Provide the [X, Y] coordinate of the cell's center where the given text is located.  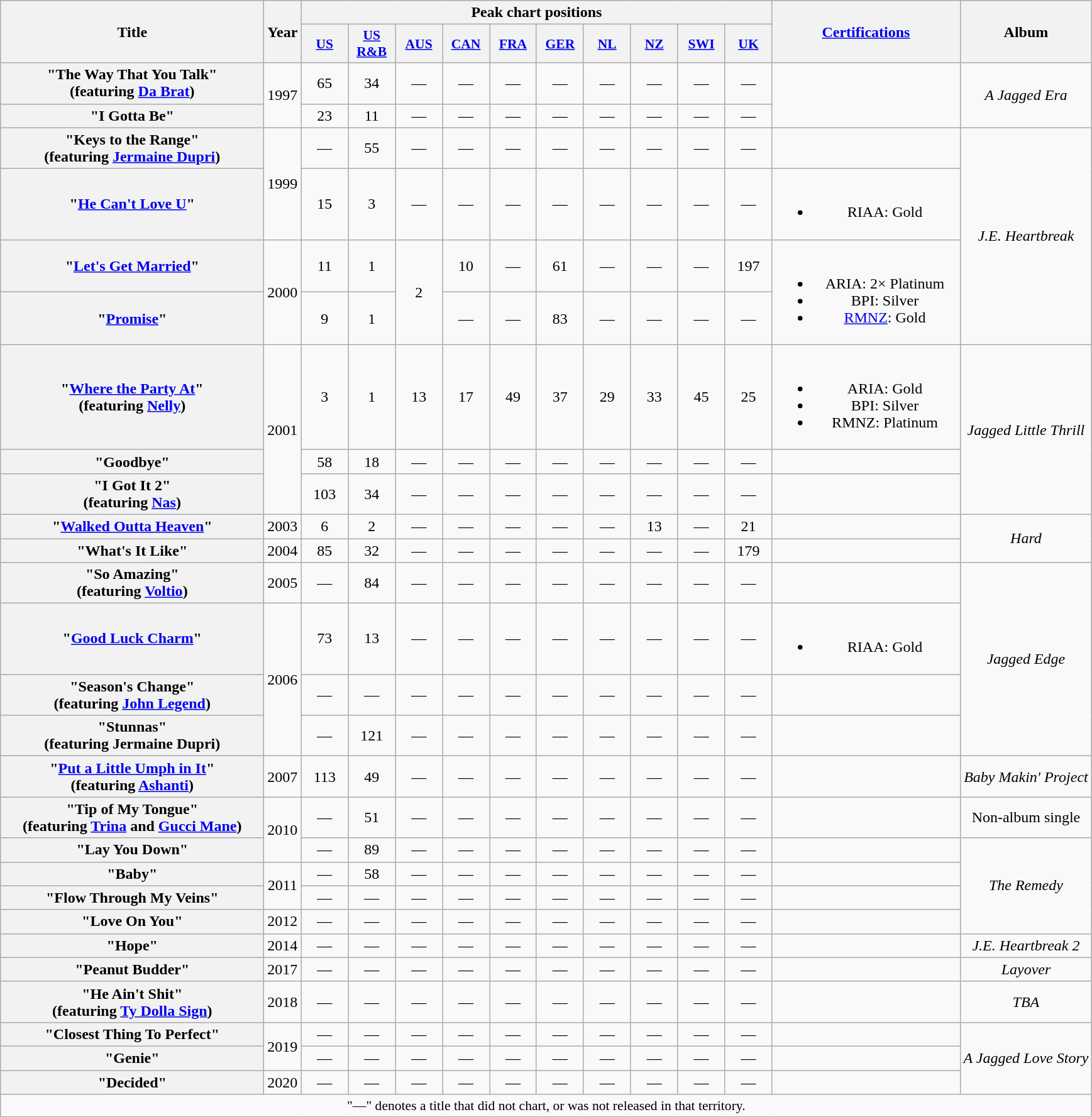
"Flow Through My Veins" [132, 898]
J.E. Heartbreak 2 [1026, 945]
45 [702, 397]
"—" denotes a title that did not chart, or was not released in that territory. [546, 1106]
NL [607, 44]
32 [372, 550]
"Where the Party At"(featuring Nelly) [132, 397]
2000 [283, 292]
SWI [702, 44]
ARIA: GoldBPI: SilverRMNZ: Platinum [866, 397]
Jagged Little Thrill [1026, 429]
"Decided" [132, 1082]
2010 [283, 830]
2017 [283, 969]
83 [560, 319]
Year [283, 31]
GER [560, 44]
179 [748, 550]
TBA [1026, 1002]
2019 [283, 1046]
Non-album single [1026, 817]
FRA [513, 44]
J.E. Heartbreak [1026, 236]
"Promise" [132, 319]
"Hope" [132, 945]
84 [372, 583]
The Remedy [1026, 886]
21 [748, 526]
2007 [283, 777]
2005 [283, 583]
85 [324, 550]
"I Got It 2"(featuring Nas) [132, 494]
9 [324, 319]
33 [654, 397]
17 [466, 397]
"He Ain't Shit"(featuring Ty Dolla Sign) [132, 1002]
29 [607, 397]
2006 [283, 680]
"Stunnas"(featuring Jermaine Dupri) [132, 735]
103 [324, 494]
US R&B [372, 44]
Jagged Edge [1026, 659]
2018 [283, 1002]
CAN [466, 44]
113 [324, 777]
Title [132, 31]
61 [560, 266]
"Genie" [132, 1058]
10 [466, 266]
18 [372, 461]
89 [372, 850]
"The Way That You Talk"(featuring Da Brat) [132, 83]
2004 [283, 550]
"Good Luck Charm" [132, 639]
"Keys to the Range"(featuring Jermaine Dupri) [132, 148]
121 [372, 735]
"Baby" [132, 874]
A Jagged Era [1026, 96]
6 [324, 526]
Hard [1026, 538]
2012 [283, 922]
"I Gotta Be" [132, 116]
"So Amazing"(featuring Voltio) [132, 583]
2020 [283, 1082]
25 [748, 397]
US [324, 44]
Album [1026, 31]
AUS [419, 44]
A Jagged Love Story [1026, 1058]
"What's It Like" [132, 550]
"Love On You" [132, 922]
73 [324, 639]
2001 [283, 429]
"Walked Outta Heaven" [132, 526]
"He Can't Love U" [132, 204]
2014 [283, 945]
ARIA: 2× PlatinumBPI: SilverRMNZ: Gold [866, 292]
55 [372, 148]
15 [324, 204]
Peak chart positions [537, 13]
197 [748, 266]
"Tip of My Tongue"(featuring Trina and Gucci Mane) [132, 817]
2003 [283, 526]
"Peanut Budder" [132, 969]
"Put a Little Umph in It"(featuring Ashanti) [132, 777]
2011 [283, 886]
37 [560, 397]
"Lay You Down" [132, 850]
1999 [283, 184]
"Let's Get Married" [132, 266]
51 [372, 817]
"Goodbye" [132, 461]
23 [324, 116]
UK [748, 44]
NZ [654, 44]
Layover [1026, 969]
65 [324, 83]
Certifications [866, 31]
"Closest Thing To Perfect" [132, 1034]
"Season's Change"(featuring John Legend) [132, 695]
1997 [283, 96]
Baby Makin' Project [1026, 777]
